Capture the cell that displays the provided text and extract its [x, y] central coordinate. 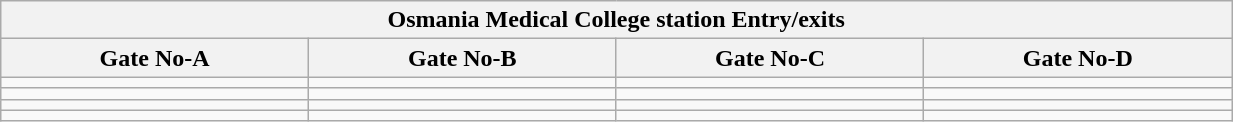
Gate No-C [770, 58]
Osmania Medical College station Entry/exits [616, 20]
Gate No-A [155, 58]
Gate No-B [462, 58]
Gate No-D [1078, 58]
